From the cell containing the given text, extract its center point as (x, y) coordinate. 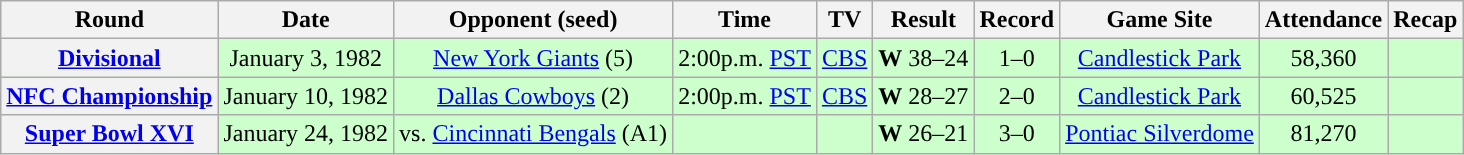
New York Giants (5) (534, 58)
81,270 (1323, 134)
1–0 (1017, 58)
Divisional (110, 58)
2–0 (1017, 96)
W 28–27 (924, 96)
Record (1017, 20)
W 38–24 (924, 58)
3–0 (1017, 134)
Pontiac Silverdome (1160, 134)
Round (110, 20)
Recap (1426, 20)
60,525 (1323, 96)
January 3, 1982 (306, 58)
TV (844, 20)
vs. Cincinnati Bengals (A1) (534, 134)
Result (924, 20)
NFC Championship (110, 96)
Date (306, 20)
January 10, 1982 (306, 96)
58,360 (1323, 58)
Game Site (1160, 20)
Time (745, 20)
January 24, 1982 (306, 134)
Opponent (seed) (534, 20)
Dallas Cowboys (2) (534, 96)
W 26–21 (924, 134)
Super Bowl XVI (110, 134)
Attendance (1323, 20)
